Find where the given text appears and provide that cell's center as [X, Y] coordinate. 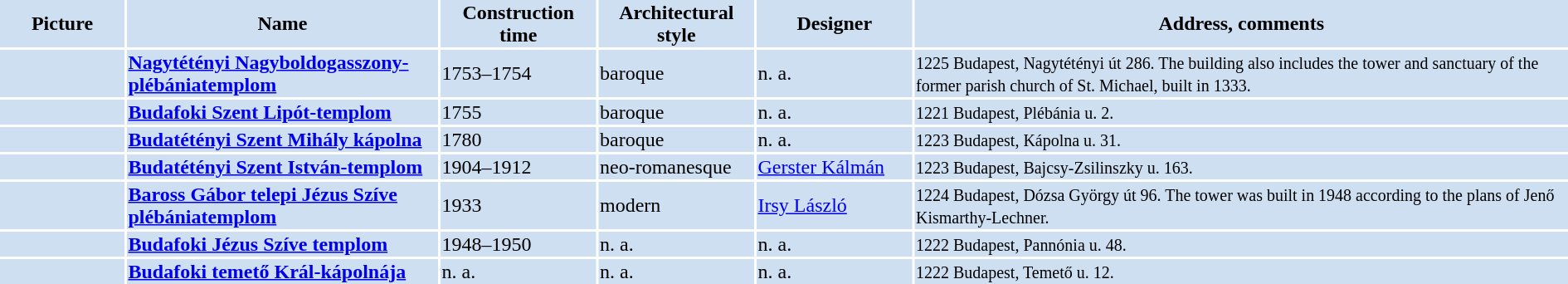
Budafoki temető Král-kápolnája [282, 272]
1933 [519, 206]
1755 [519, 112]
1223 Budapest, Kápolna u. 31. [1241, 140]
neo-romanesque [677, 167]
Architectural style [677, 23]
Picture [62, 23]
1904–1912 [519, 167]
1222 Budapest, Temető u. 12. [1241, 272]
1225 Budapest, Nagytétényi út 286. The building also includes the tower and sanctuary of the former parish church of St. Michael, built in 1333. [1241, 73]
1224 Budapest, Dózsa György út 96. The tower was built in 1948 according to the plans of Jenő Kismarthy-Lechner. [1241, 206]
Budafoki Szent Lipót-templom [282, 112]
Budatétényi Szent István-templom [282, 167]
1753–1754 [519, 73]
1780 [519, 140]
Name [282, 23]
1221 Budapest, Plébánia u. 2. [1241, 112]
Construction time [519, 23]
Designer [835, 23]
modern [677, 206]
Address, comments [1241, 23]
Nagytétényi Nagyboldogasszony-plébániatemplom [282, 73]
Irsy László [835, 206]
1222 Budapest, Pannónia u. 48. [1241, 244]
Gerster Kálmán [835, 167]
1948–1950 [519, 244]
Budatétényi Szent Mihály kápolna [282, 140]
Budafoki Jézus Szíve templom [282, 244]
1223 Budapest, Bajcsy-Zsilinszky u. 163. [1241, 167]
Baross Gábor telepi Jézus Szíve plébániatemplom [282, 206]
